Output the (x, y) coordinate of the center of the cell containing the given text.  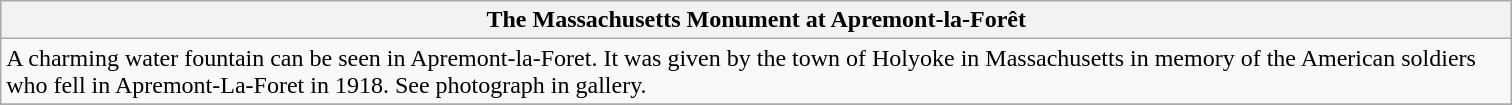
The Massachusetts Monument at Apremont-la-Forêt (756, 20)
